Identify which cell holds the provided text, then report its (x, y) central coordinate. 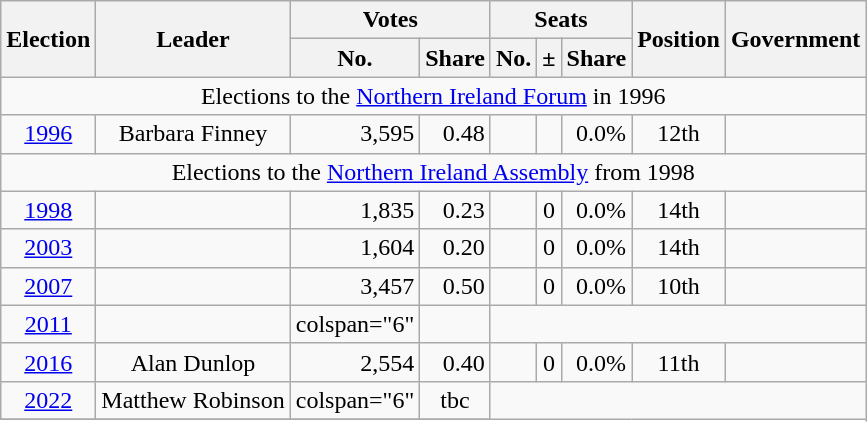
Seats (560, 20)
11th (679, 362)
Leader (193, 39)
0.23 (456, 210)
0.40 (456, 362)
Alan Dunlop (193, 362)
1,835 (355, 210)
2011 (48, 324)
1996 (48, 134)
Government (795, 39)
0.48 (456, 134)
0.50 (456, 286)
Votes (390, 20)
10th (679, 286)
tbc (456, 400)
2016 (48, 362)
Position (679, 39)
Elections to the Northern Ireland Assembly from 1998 (434, 172)
12th (679, 134)
2007 (48, 286)
± (549, 58)
1,604 (355, 248)
1998 (48, 210)
2,554 (355, 362)
Matthew Robinson (193, 400)
Barbara Finney (193, 134)
0.20 (456, 248)
Elections to the Northern Ireland Forum in 1996 (434, 96)
2003 (48, 248)
3,457 (355, 286)
2022 (48, 400)
Election (48, 39)
3,595 (355, 134)
